Provide the (x, y) coordinate of the cell's center where the given text is located.  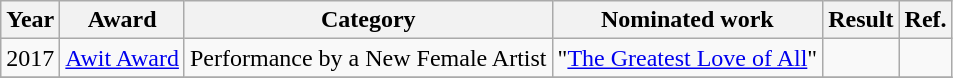
Result (861, 20)
Category (368, 20)
Year (30, 20)
Awit Award (122, 58)
Nominated work (688, 20)
Ref. (926, 20)
"The Greatest Love of All" (688, 58)
Performance by a New Female Artist (368, 58)
Award (122, 20)
2017 (30, 58)
